Find where the given text appears and provide that cell's center as [x, y] coordinate. 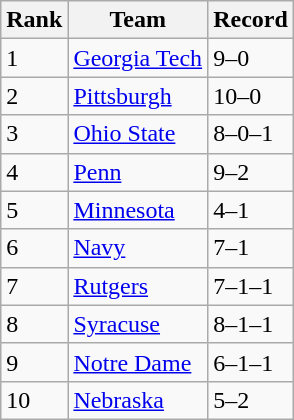
Penn [138, 172]
Ohio State [138, 134]
4 [34, 172]
Georgia Tech [138, 58]
8–1–1 [251, 324]
Notre Dame [138, 362]
4–1 [251, 210]
9–0 [251, 58]
Rutgers [138, 286]
Rank [34, 20]
Minnesota [138, 210]
1 [34, 58]
8 [34, 324]
10–0 [251, 96]
Pittsburgh [138, 96]
7–1 [251, 248]
Syracuse [138, 324]
10 [34, 400]
6–1–1 [251, 362]
6 [34, 248]
Nebraska [138, 400]
Team [138, 20]
Record [251, 20]
Navy [138, 248]
9–2 [251, 172]
8–0–1 [251, 134]
7–1–1 [251, 286]
7 [34, 286]
5–2 [251, 400]
3 [34, 134]
9 [34, 362]
5 [34, 210]
2 [34, 96]
